Capture the cell that displays the provided text and extract its [x, y] central coordinate. 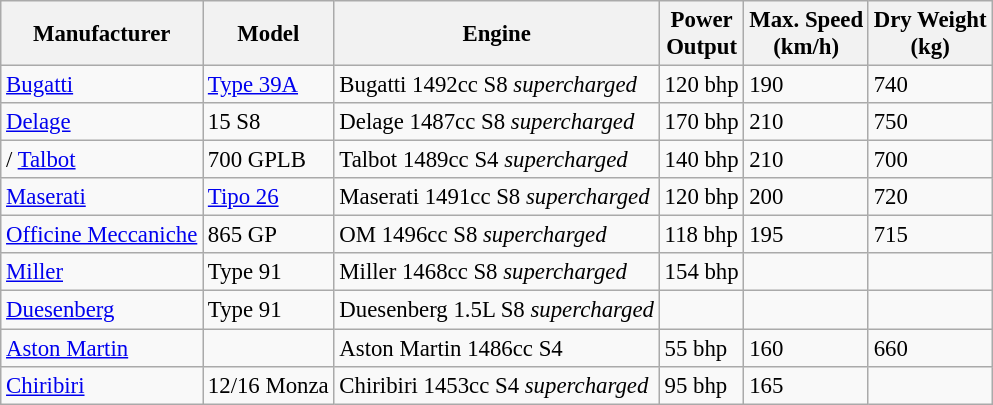
865 GP [268, 235]
Bugatti [102, 85]
Model [268, 34]
Maserati [102, 197]
Tipo 26 [268, 197]
Type 39A [268, 85]
740 [930, 85]
Officine Meccaniche [102, 235]
Delage 1487cc S8 supercharged [496, 122]
55 bhp [702, 348]
Max. Speed (km/h) [806, 34]
170 bhp [702, 122]
750 [930, 122]
Chiribiri [102, 385]
Dry Weight (kg) [930, 34]
Aston Martin [102, 348]
660 [930, 348]
Bugatti 1492cc S8 supercharged [496, 85]
Duesenberg [102, 310]
15 S8 [268, 122]
95 bhp [702, 385]
/ Talbot [102, 160]
200 [806, 197]
12/16 Monza [268, 385]
154 bhp [702, 273]
Miller [102, 273]
160 [806, 348]
Duesenberg 1.5L S8 supercharged [496, 310]
Aston Martin 1486cc S4 [496, 348]
Engine [496, 34]
195 [806, 235]
Maserati 1491cc S8 supercharged [496, 197]
118 bhp [702, 235]
PowerOutput [702, 34]
715 [930, 235]
190 [806, 85]
Chiribiri 1453cc S4 supercharged [496, 385]
OM 1496cc S8 supercharged [496, 235]
165 [806, 385]
Manufacturer [102, 34]
720 [930, 197]
Miller 1468cc S8 supercharged [496, 273]
700 [930, 160]
Talbot 1489cc S4 supercharged [496, 160]
140 bhp [702, 160]
700 GPLB [268, 160]
Delage [102, 122]
